For the text-containing cell, return its midpoint in (X, Y) coordinate format. 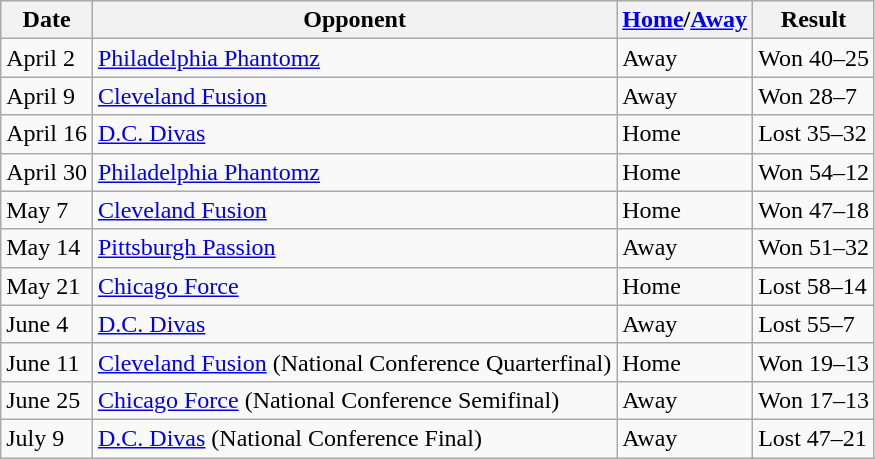
Result (814, 20)
Won 28–7 (814, 96)
Lost 47–21 (814, 438)
Lost 58–14 (814, 286)
July 9 (47, 438)
April 16 (47, 134)
Lost 55–7 (814, 324)
June 25 (47, 400)
June 11 (47, 362)
D.C. Divas (National Conference Final) (354, 438)
April 2 (47, 58)
Chicago Force (National Conference Semifinal) (354, 400)
Lost 35–32 (814, 134)
Home/Away (685, 20)
Cleveland Fusion (National Conference Quarterfinal) (354, 362)
May 7 (47, 210)
April 9 (47, 96)
Won 40–25 (814, 58)
June 4 (47, 324)
Date (47, 20)
Chicago Force (354, 286)
Won 17–13 (814, 400)
April 30 (47, 172)
Won 51–32 (814, 248)
Won 19–13 (814, 362)
May 21 (47, 286)
May 14 (47, 248)
Pittsburgh Passion (354, 248)
Won 47–18 (814, 210)
Opponent (354, 20)
Won 54–12 (814, 172)
